Output the (X, Y) coordinate of the center of the cell containing the given text.  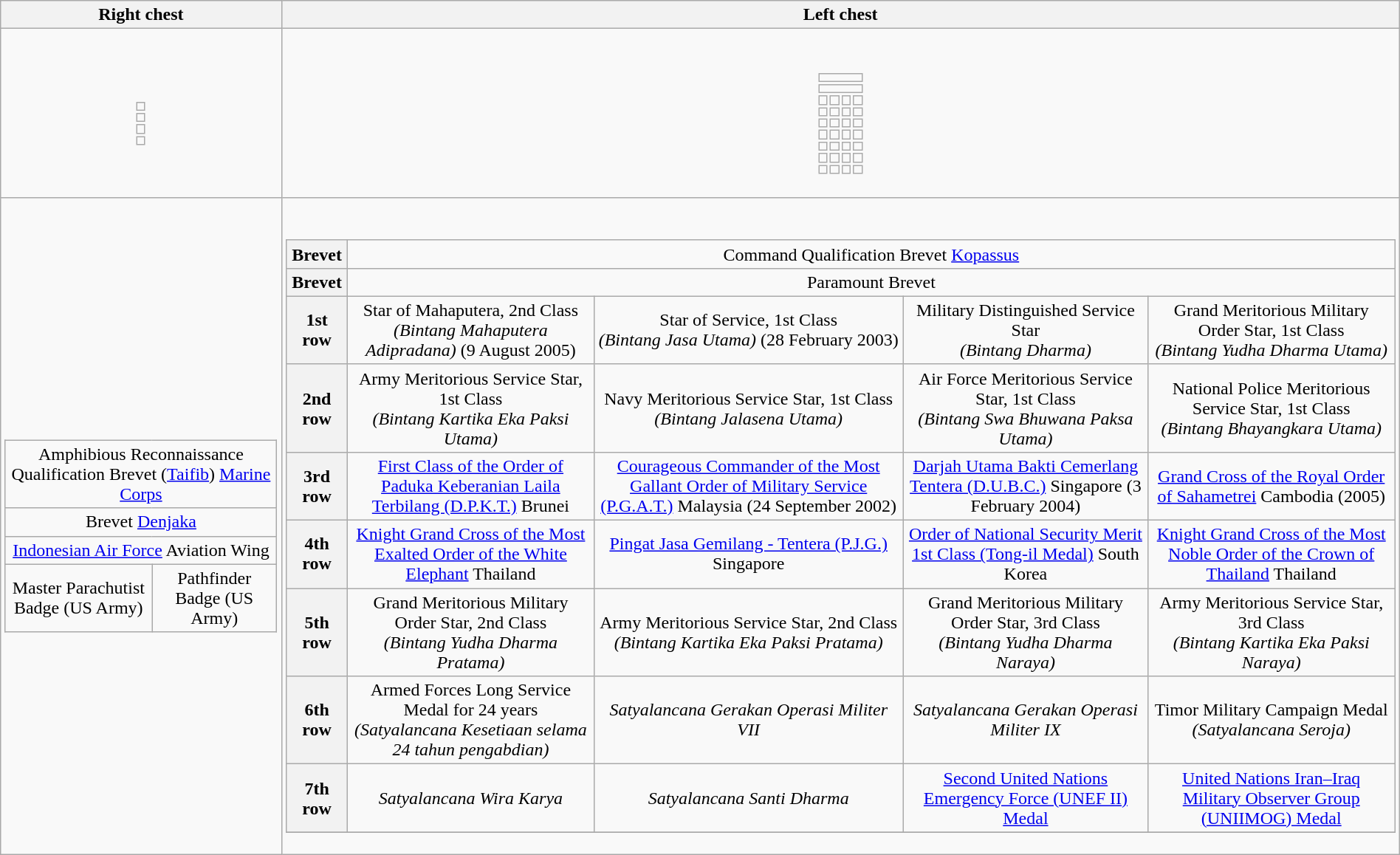
Army Meritorious Service Star, 3rd Class(Bintang Kartika Eka Paksi Naraya) (1272, 632)
Command Qualification Brevet Kopassus (871, 254)
National Police Meritorious Service Star, 1st Class(Bintang Bhayangkara Utama) (1272, 408)
5th row (316, 632)
Knight Grand Cross of the Most Exalted Order of the White Elephant Thailand (471, 554)
Left chest (840, 15)
Order of National Security Merit 1st Class (Tong-il Medal) South Korea (1025, 554)
Indonesian Air Force Aviation Wing (141, 550)
Grand Cross of the Royal Order of Sahametrei Cambodia (2005) (1272, 486)
Pathfinder Badge (US Army) (214, 598)
Right chest (141, 15)
Air Force Meritorious Service Star, 1st Class(Bintang Swa Bhuwana Paksa Utama) (1025, 408)
Star of Service, 1st Class(Bintang Jasa Utama) (28 February 2003) (749, 330)
Grand Meritorious Military Order Star, 2nd Class(Bintang Yudha Dharma Pratama) (471, 632)
1st row (316, 330)
Satyalancana Gerakan Operasi Militer IX (1025, 721)
Timor Military Campaign Medal(Satyalancana Seroja) (1272, 721)
Military Distinguished Service Star(Bintang Dharma) (1025, 330)
Star of Mahaputera, 2nd Class(Bintang Mahaputera Adipradana) (9 August 2005) (471, 330)
4th row (316, 554)
Satyalancana Wira Karya (471, 798)
2nd row (316, 408)
3rd row (316, 486)
Army Meritorious Service Star, 2nd Class(Bintang Kartika Eka Paksi Pratama) (749, 632)
Pingat Jasa Gemilang - Tentera (P.J.G.) Singapore (749, 554)
Armed Forces Long Service Medal for 24 years(Satyalancana Kesetiaan selama 24 tahun pengabdian) (471, 721)
6th row (316, 721)
Satyalancana Gerakan Operasi Militer VII (749, 721)
United Nations Iran–Iraq Military Observer Group (UNIIMOG) Medal (1272, 798)
Second United Nations Emergency Force (UNEF II) Medal (1025, 798)
Amphibious Reconnaissance Qualification Brevet (Taifib) Marine Corps (141, 474)
Grand Meritorious Military Order Star, 3rd Class(Bintang Yudha Dharma Naraya) (1025, 632)
Satyalancana Santi Dharma (749, 798)
Grand Meritorious Military Order Star, 1st Class(Bintang Yudha Dharma Utama) (1272, 330)
Courageous Commander of the Most Gallant Order of Military Service (P.G.A.T.) Malaysia (24 September 2002) (749, 486)
Knight Grand Cross of the Most Noble Order of the Crown of Thailand Thailand (1272, 554)
Darjah Utama Bakti Cemerlang Tentera (D.U.B.C.) Singapore (3 February 2004) (1025, 486)
Master Parachutist Badge (US Army) (78, 598)
First Class of the Order of Paduka Keberanian Laila Terbilang (D.P.K.T.) Brunei (471, 486)
Army Meritorious Service Star, 1st Class(Bintang Kartika Eka Paksi Utama) (471, 408)
Paramount Brevet (871, 282)
Brevet Denjaka (141, 522)
Navy Meritorious Service Star, 1st Class(Bintang Jalasena Utama) (749, 408)
7th row (316, 798)
